Pinpoint the cell where the given text exists, returning its [x, y] midpoint coordinate. 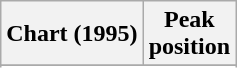
Chart (1995) [72, 34]
Peakposition [189, 34]
